Return the [X, Y] coordinate for the center point of the cell that contains the specified text.  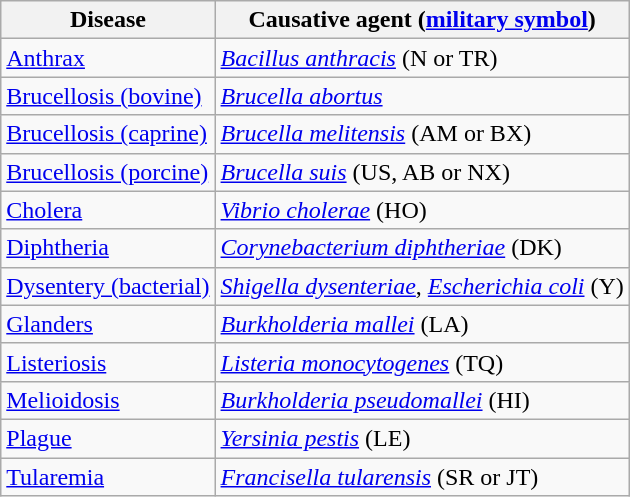
Listeriosis [108, 362]
Brucella suis (US, AB or NX) [422, 172]
Burkholderia pseudomallei (HI) [422, 400]
Disease [108, 20]
Dysentery (bacterial) [108, 286]
Burkholderia mallei (LA) [422, 324]
Vibrio cholerae (HO) [422, 210]
Brucellosis (caprine) [108, 134]
Shigella dysenteriae, Escherichia coli (Y) [422, 286]
Brucella melitensis (AM or BX) [422, 134]
Diphtheria [108, 248]
Yersinia pestis (LE) [422, 438]
Brucellosis (porcine) [108, 172]
Corynebacterium diphtheriae (DK) [422, 248]
Brucella abortus [422, 96]
Melioidosis [108, 400]
Causative agent (military symbol) [422, 20]
Glanders [108, 324]
Anthrax [108, 58]
Tularemia [108, 477]
Plague [108, 438]
Brucellosis (bovine) [108, 96]
Cholera [108, 210]
Francisella tularensis (SR or JT) [422, 477]
Bacillus anthracis (N or TR) [422, 58]
Listeria monocytogenes (TQ) [422, 362]
